Locate the cell with the specified text and output its (X, Y) center coordinate. 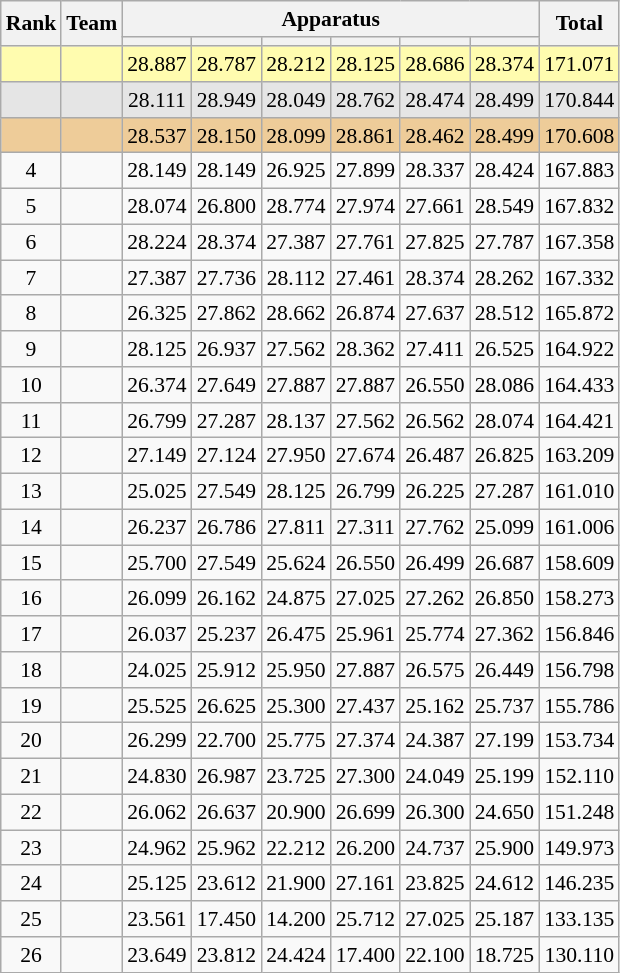
156.846 (579, 634)
14 (32, 528)
28.224 (156, 243)
27.124 (226, 456)
18 (32, 670)
25.700 (156, 563)
26.987 (226, 777)
27.950 (296, 456)
26.237 (156, 528)
171.071 (579, 64)
9 (32, 349)
8 (32, 314)
21 (32, 777)
155.786 (579, 706)
23.561 (156, 919)
27.161 (366, 884)
28.462 (434, 136)
28.762 (366, 100)
28.861 (366, 136)
26.925 (296, 171)
165.872 (579, 314)
26.562 (434, 421)
25.525 (156, 706)
170.608 (579, 136)
24.612 (504, 884)
23.649 (156, 955)
27.437 (366, 706)
163.209 (579, 456)
24.387 (434, 741)
24.025 (156, 670)
26.874 (366, 314)
28.337 (434, 171)
17 (32, 634)
10 (32, 385)
22.100 (434, 955)
27.461 (366, 278)
28.049 (296, 100)
24.875 (296, 599)
26.625 (226, 706)
28.887 (156, 64)
24.424 (296, 955)
25.950 (296, 670)
158.609 (579, 563)
16 (32, 599)
27.674 (366, 456)
26.637 (226, 813)
24.737 (434, 848)
26.699 (366, 813)
28.787 (226, 64)
146.235 (579, 884)
20 (32, 741)
27.311 (366, 528)
26.449 (504, 670)
28.262 (504, 278)
25.712 (366, 919)
25.099 (504, 528)
6 (32, 243)
27.899 (366, 171)
25.237 (226, 634)
26.037 (156, 634)
17.450 (226, 919)
27.762 (434, 528)
26.850 (504, 599)
28.086 (504, 385)
24.650 (504, 813)
25.962 (226, 848)
28.512 (504, 314)
25.775 (296, 741)
24.049 (434, 777)
26.062 (156, 813)
17.400 (366, 955)
27.649 (226, 385)
153.734 (579, 741)
133.135 (579, 919)
28.099 (296, 136)
27.661 (434, 207)
Rank (32, 24)
25.900 (504, 848)
27.362 (504, 634)
28.112 (296, 278)
24.962 (156, 848)
26.800 (226, 207)
25.624 (296, 563)
22.212 (296, 848)
26.786 (226, 528)
11 (32, 421)
25.199 (504, 777)
26.299 (156, 741)
23.825 (434, 884)
28.362 (366, 349)
15 (32, 563)
25.774 (434, 634)
25.961 (366, 634)
27.736 (226, 278)
149.973 (579, 848)
27.974 (366, 207)
161.006 (579, 528)
26.487 (434, 456)
23.725 (296, 777)
28.111 (156, 100)
7 (32, 278)
27.862 (226, 314)
28.424 (504, 171)
167.832 (579, 207)
Team (92, 24)
25.912 (226, 670)
26.475 (296, 634)
25.300 (296, 706)
26 (32, 955)
26.525 (504, 349)
25.162 (434, 706)
5 (32, 207)
26.200 (366, 848)
13 (32, 492)
27.374 (366, 741)
28.662 (296, 314)
25.125 (156, 884)
25 (32, 919)
164.433 (579, 385)
23.812 (226, 955)
167.332 (579, 278)
26.937 (226, 349)
4 (32, 171)
24.830 (156, 777)
23 (32, 848)
26.499 (434, 563)
26.325 (156, 314)
26.162 (226, 599)
167.358 (579, 243)
26.300 (434, 813)
25.737 (504, 706)
25.025 (156, 492)
26.225 (434, 492)
18.725 (504, 955)
27.825 (434, 243)
27.761 (366, 243)
151.248 (579, 813)
21.900 (296, 884)
27.199 (504, 741)
26.687 (504, 563)
28.537 (156, 136)
Total (579, 24)
28.549 (504, 207)
28.150 (226, 136)
24 (32, 884)
152.110 (579, 777)
23.612 (226, 884)
27.637 (434, 314)
27.149 (156, 456)
26.825 (504, 456)
130.110 (579, 955)
27.811 (296, 528)
27.300 (366, 777)
22.700 (226, 741)
22 (32, 813)
170.844 (579, 100)
26.099 (156, 599)
158.273 (579, 599)
19 (32, 706)
26.575 (434, 670)
28.137 (296, 421)
25.187 (504, 919)
Apparatus (330, 19)
28.774 (296, 207)
27.411 (434, 349)
161.010 (579, 492)
28.474 (434, 100)
28.686 (434, 64)
27.262 (434, 599)
12 (32, 456)
164.421 (579, 421)
14.200 (296, 919)
27.787 (504, 243)
156.798 (579, 670)
164.922 (579, 349)
20.900 (296, 813)
28.949 (226, 100)
167.883 (579, 171)
28.212 (296, 64)
26.374 (156, 385)
